Scan for the cell matching the given text and deliver its [x, y] coordinate at center. 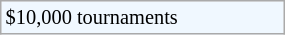
$10,000 tournaments [142, 17]
